Detect which cell encompasses the target text, then output its [x, y] center coordinate. 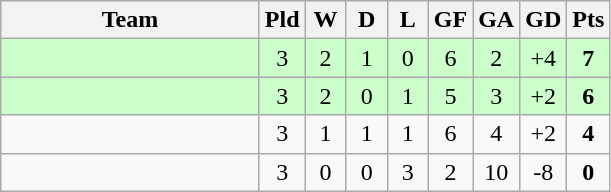
D [366, 20]
5 [450, 96]
10 [496, 172]
W [326, 20]
+4 [544, 58]
GD [544, 20]
Pts [588, 20]
-8 [544, 172]
GF [450, 20]
7 [588, 58]
Team [130, 20]
GA [496, 20]
L [408, 20]
Pld [282, 20]
